Detect which cell encompasses the target text, then output its [x, y] center coordinate. 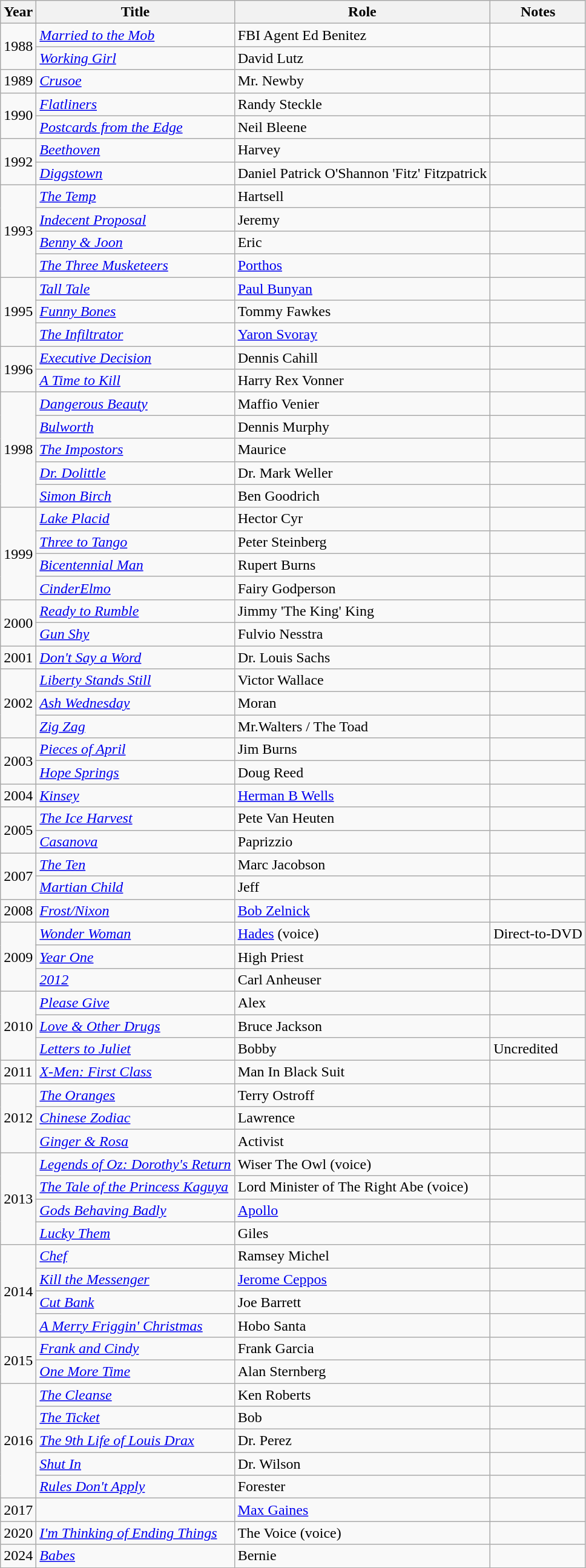
Frost/Nixon [136, 911]
Role [362, 12]
Jeremy [362, 219]
Jerome Ceppos [362, 1279]
Bobby [362, 1049]
Terry Ostroff [362, 1095]
Giles [362, 1233]
Working Girl [136, 58]
FBI Agent Ed Benitez [362, 35]
Don't Say a Word [136, 657]
2003 [18, 761]
The Tale of the Princess Kaguya [136, 1187]
The Three Musketeers [136, 265]
Kill the Messenger [136, 1279]
Fulvio Nesstra [362, 634]
Lucky Them [136, 1233]
Bulworth [136, 427]
Forester [362, 1487]
The Cleanse [136, 1394]
Wiser The Owl (voice) [362, 1164]
Diggstown [136, 173]
Casanova [136, 842]
Dennis Murphy [362, 427]
2007 [18, 876]
Maffio Venier [362, 404]
Title [136, 12]
I'm Thinking of Ending Things [136, 1533]
1996 [18, 369]
Bicentennial Man [136, 565]
Simon Birch [136, 496]
Fairy Godperson [362, 588]
Apollo [362, 1210]
David Lutz [362, 58]
1990 [18, 116]
Shut In [136, 1464]
Three to Tango [136, 542]
Ramsey Michel [362, 1256]
Bruce Jackson [362, 1026]
Uncredited [538, 1049]
Hope Springs [136, 772]
2016 [18, 1440]
Frank Garcia [362, 1348]
Maurice [362, 450]
Ash Wednesday [136, 703]
Dr. Mark Weller [362, 473]
Married to the Mob [136, 35]
Pete Van Heuten [362, 819]
Joe Barrett [362, 1302]
Crusoe [136, 81]
Legends of Oz: Dorothy's Return [136, 1164]
2020 [18, 1533]
Beethoven [136, 150]
Carl Anheuser [362, 980]
Chef [136, 1256]
Mr. Newby [362, 81]
2001 [18, 657]
Dr. Perez [362, 1441]
Postcards from the Edge [136, 127]
Neil Bleene [362, 127]
2015 [18, 1360]
Gun Shy [136, 634]
Hades (voice) [362, 934]
Eric [362, 242]
Dr. Wilson [362, 1464]
Doug Reed [362, 772]
Lord Minister of The Right Abe (voice) [362, 1187]
Funny Bones [136, 312]
Peter Steinberg [362, 542]
Direct-to-DVD [538, 934]
1989 [18, 81]
2011 [18, 1072]
Love & Other Drugs [136, 1026]
2009 [18, 957]
The Ten [136, 865]
1998 [18, 450]
A Time to Kill [136, 381]
Daniel Patrick O'Shannon 'Fitz' Fitzpatrick [362, 173]
The 9th Life of Louis Drax [136, 1441]
Ken Roberts [362, 1394]
2017 [18, 1510]
2005 [18, 830]
Porthos [362, 265]
Pieces of April [136, 749]
2010 [18, 1026]
The Ice Harvest [136, 819]
The Infiltrator [136, 335]
The Ticket [136, 1418]
Flatliners [136, 104]
Kinsey [136, 796]
Wonder Woman [136, 934]
2014 [18, 1291]
Hector Cyr [362, 519]
Tommy Fawkes [362, 312]
Max Gaines [362, 1510]
Letters to Juliet [136, 1049]
2004 [18, 796]
Liberty Stands Still [136, 680]
1995 [18, 312]
X-Men: First Class [136, 1072]
Bob [362, 1418]
High Priest [362, 957]
Martian Child [136, 888]
Yaron Svoray [362, 335]
CinderElmo [136, 588]
2002 [18, 703]
Dennis Cahill [362, 358]
The Oranges [136, 1095]
Lawrence [362, 1118]
Gods Behaving Badly [136, 1210]
Paul Bunyan [362, 289]
Randy Steckle [362, 104]
Paprizzio [362, 842]
Benny & Joon [136, 242]
Harvey [362, 150]
Activist [362, 1141]
A Merry Friggin' Christmas [136, 1325]
Man In Black Suit [362, 1072]
Herman B Wells [362, 796]
Chinese Zodiac [136, 1118]
Dr. Louis Sachs [362, 657]
Dr. Dolittle [136, 473]
Ben Goodrich [362, 496]
Year [18, 12]
Lake Placid [136, 519]
Frank and Cindy [136, 1348]
Marc Jacobson [362, 865]
2013 [18, 1199]
Hobo Santa [362, 1325]
Victor Wallace [362, 680]
Please Give [136, 1003]
1999 [18, 553]
Harry Rex Vonner [362, 381]
Dangerous Beauty [136, 404]
Indecent Proposal [136, 219]
One More Time [136, 1371]
Jim Burns [362, 749]
Jeff [362, 888]
Moran [362, 703]
Ready to Rumble [136, 611]
The Temp [136, 196]
Alex [362, 1003]
The Voice (voice) [362, 1533]
2000 [18, 622]
Ginger & Rosa [136, 1141]
Jimmy 'The King' King [362, 611]
Zig Zag [136, 726]
Alan Sternberg [362, 1371]
2008 [18, 911]
Executive Decision [136, 358]
The Impostors [136, 450]
Tall Tale [136, 289]
1993 [18, 231]
Bernie [362, 1556]
Bob Zelnick [362, 911]
Babes [136, 1556]
Rupert Burns [362, 565]
Hartsell [362, 196]
Rules Don't Apply [136, 1487]
Cut Bank [136, 1302]
Notes [538, 12]
2024 [18, 1556]
Year One [136, 957]
1992 [18, 162]
1988 [18, 47]
Mr.Walters / The Toad [362, 726]
